Pinpoint the cell where the given text exists, returning its [x, y] midpoint coordinate. 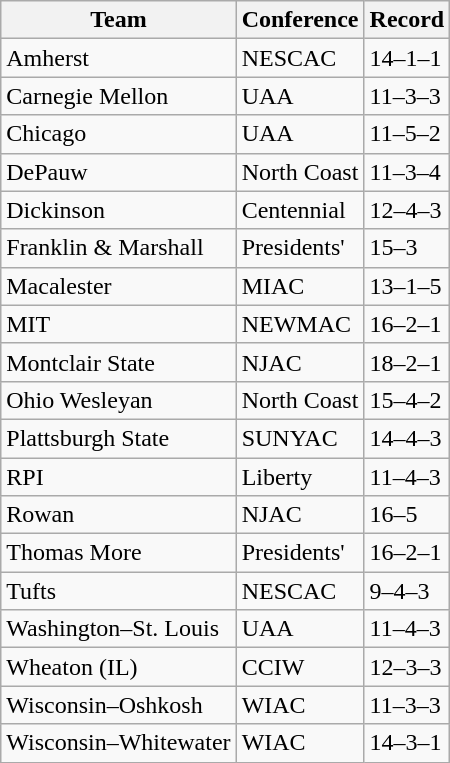
Tufts [118, 591]
9–4–3 [407, 591]
Macalester [118, 286]
14–4–3 [407, 438]
Franklin & Marshall [118, 248]
Washington–St. Louis [118, 629]
MIT [118, 324]
Carnegie Mellon [118, 96]
16–5 [407, 515]
Wisconsin–Whitewater [118, 743]
14–1–1 [407, 58]
Thomas More [118, 553]
Wisconsin–Oshkosh [118, 705]
Rowan [118, 515]
MIAC [300, 286]
RPI [118, 477]
Centennial [300, 210]
Chicago [118, 134]
11–3–4 [407, 172]
NEWMAC [300, 324]
Wheaton (IL) [118, 667]
SUNYAC [300, 438]
Montclair State [118, 362]
12–4–3 [407, 210]
Ohio Wesleyan [118, 400]
Dickinson [118, 210]
15–3 [407, 248]
Liberty [300, 477]
Plattsburgh State [118, 438]
12–3–3 [407, 667]
13–1–5 [407, 286]
18–2–1 [407, 362]
Amherst [118, 58]
Team [118, 20]
15–4–2 [407, 400]
11–5–2 [407, 134]
DePauw [118, 172]
CCIW [300, 667]
Conference [300, 20]
14–3–1 [407, 743]
Record [407, 20]
